For the text-containing cell, return its midpoint in (x, y) coordinate format. 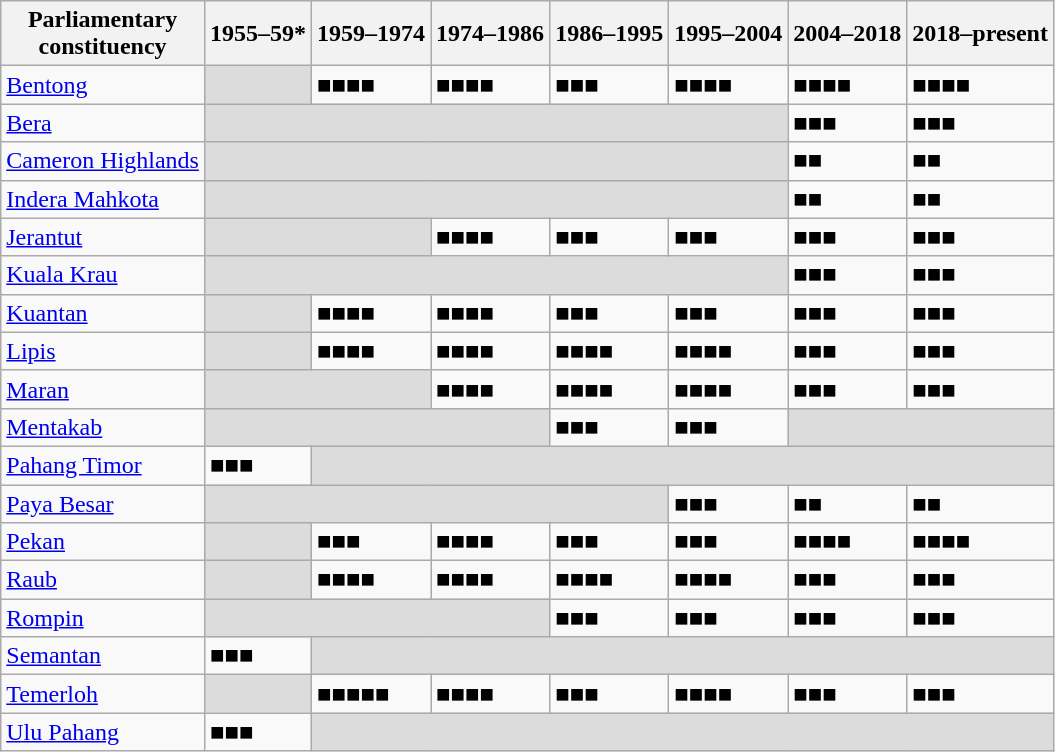
1986–1995 (610, 34)
Pekan (103, 542)
Kuantan (103, 313)
Mentakab (103, 427)
Cameron Highlands (103, 161)
Lipis (103, 351)
2018–present (980, 34)
Parliamentaryconstituency (103, 34)
1974–1986 (490, 34)
Maran (103, 389)
Bera (103, 123)
Indera Mahkota (103, 199)
Semantan (103, 656)
1959–1974 (372, 34)
Bentong (103, 85)
Kuala Krau (103, 275)
Ulu Pahang (103, 732)
Temerloh (103, 694)
Raub (103, 580)
Paya Besar (103, 503)
■■■■■ (372, 694)
Jerantut (103, 237)
Rompin (103, 618)
2004–2018 (848, 34)
1955–59* (258, 34)
Pahang Timor (103, 465)
1995–2004 (728, 34)
